Search for the cell housing the specified text and yield its (X, Y) center coordinate. 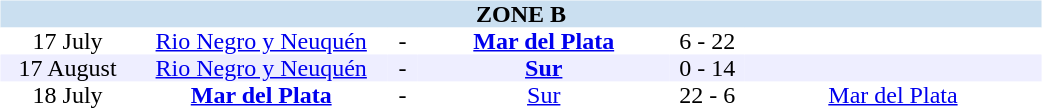
17 July (67, 42)
0 - 14 (707, 68)
18 July (67, 96)
17 August (67, 68)
ZONE B (520, 14)
6 - 22 (707, 42)
22 - 6 (707, 96)
